Search for the cell housing the specified text and yield its (x, y) center coordinate. 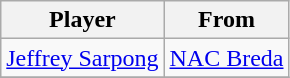
Jeffrey Sarpong (82, 58)
From (226, 20)
Player (82, 20)
NAC Breda (226, 58)
